Provide the (X, Y) coordinate of the cell's center where the given text is located.  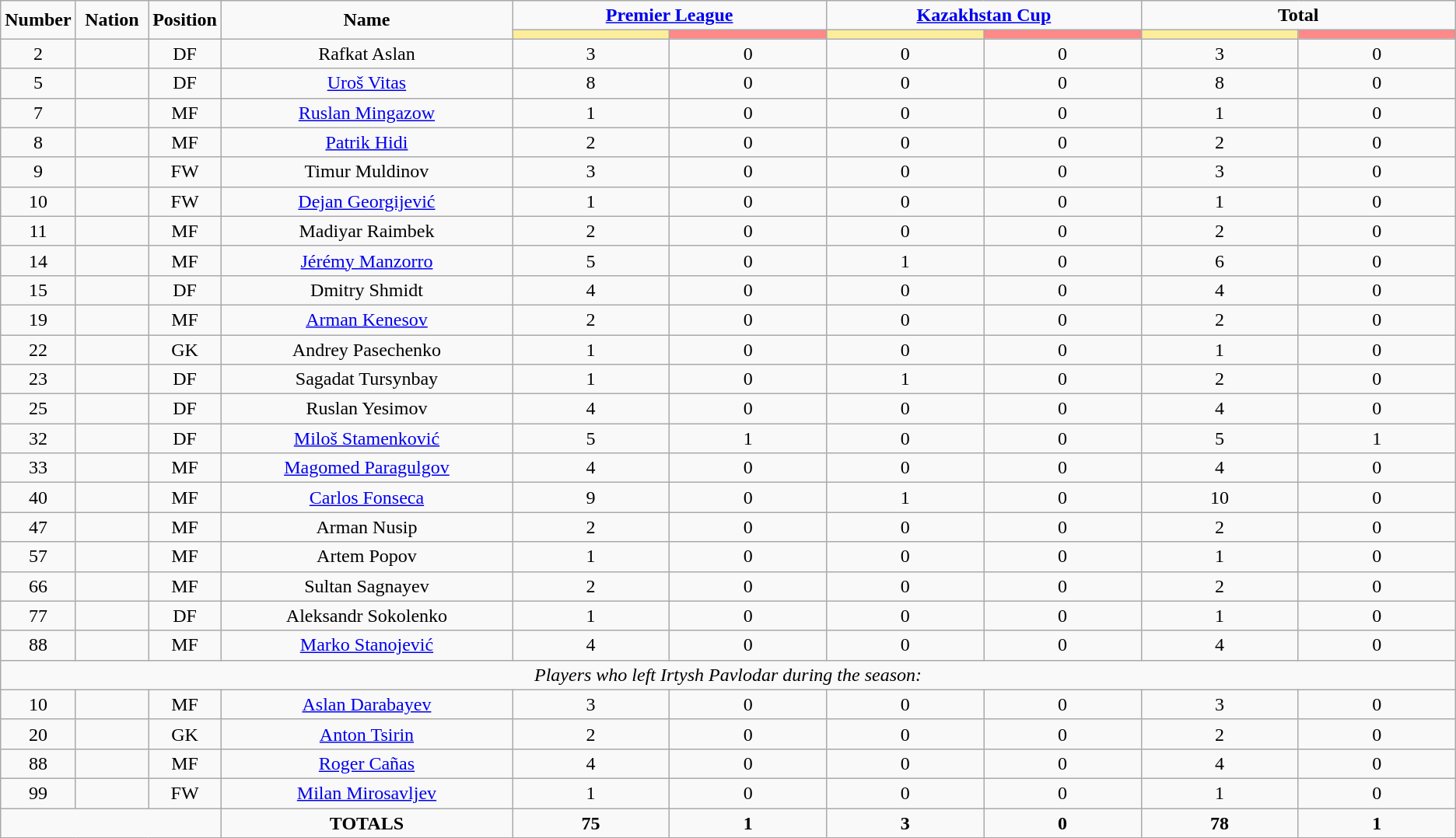
47 (38, 527)
Carlos Fonseca (366, 498)
57 (38, 557)
22 (38, 349)
14 (38, 260)
6 (1220, 260)
Sultan Sagnayev (366, 586)
78 (1220, 823)
Timur Muldinov (366, 172)
19 (38, 319)
Artem Popov (366, 557)
Dejan Georgijević (366, 201)
Name (366, 20)
23 (38, 379)
Marko Stanojević (366, 645)
Anton Tsirin (366, 734)
Kazakhstan Cup (984, 16)
Madiyar Raimbek (366, 231)
Jérémy Manzorro (366, 260)
Miloš Stamenković (366, 438)
Roger Cañas (366, 763)
15 (38, 290)
Ruslan Yesimov (366, 409)
Andrey Pasechenko (366, 349)
Ruslan Mingazow (366, 113)
25 (38, 409)
33 (38, 468)
Rafkat Aslan (366, 54)
Arman Kenesov (366, 319)
32 (38, 438)
Sagadat Tursynbay (366, 379)
Milan Mirosavljev (366, 793)
Dmitry Shmidt (366, 290)
Position (185, 20)
Magomed Paragulgov (366, 468)
75 (590, 823)
Total (1298, 16)
11 (38, 231)
40 (38, 498)
Premier League (669, 16)
20 (38, 734)
Patrik Hidi (366, 142)
66 (38, 586)
Aslan Darabayev (366, 704)
Arman Nusip (366, 527)
Number (38, 20)
99 (38, 793)
Aleksandr Sokolenko (366, 616)
77 (38, 616)
Nation (112, 20)
Uroš Vitas (366, 83)
7 (38, 113)
Players who left Irtysh Pavlodar during the season: (728, 675)
TOTALS (366, 823)
